Extract the (x, y) coordinate from the center of the cell holding the provided text.  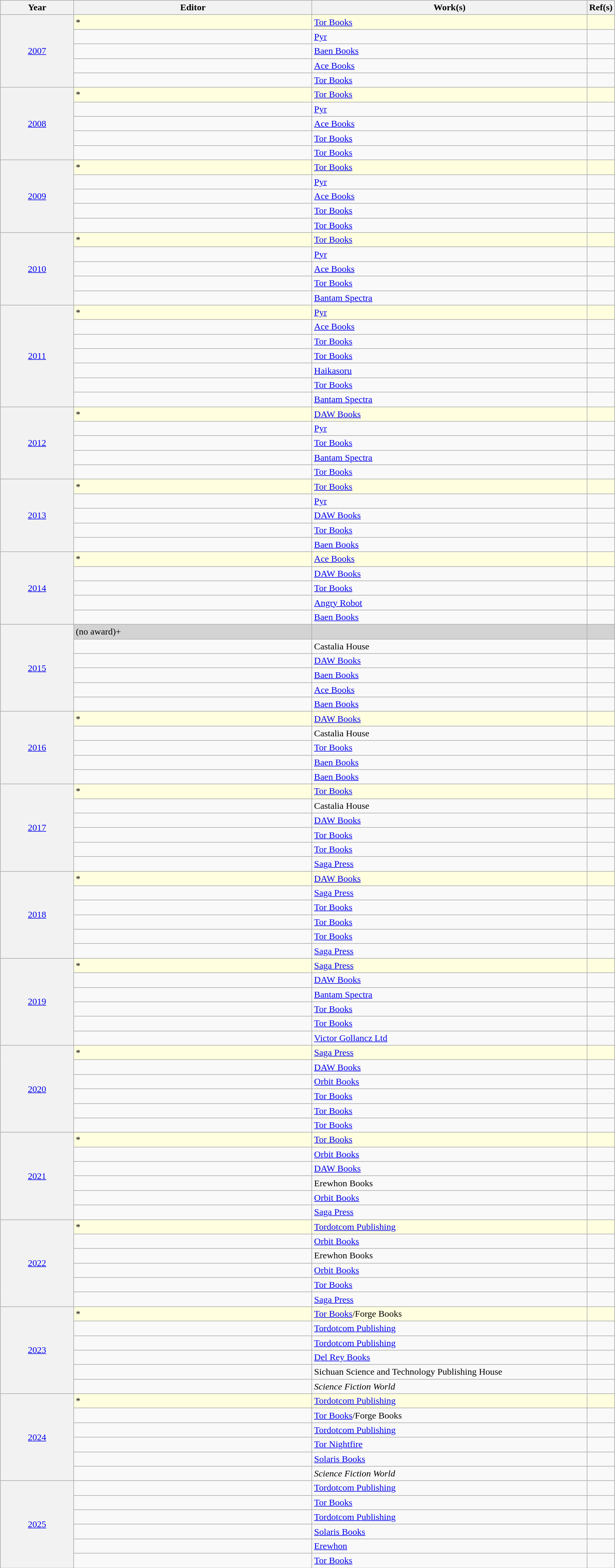
2022 (37, 1263)
2017 (37, 827)
Sichuan Science and Technology Publishing House (449, 1372)
2013 (37, 516)
2009 (37, 196)
2019 (37, 1002)
Tor Nightfire (449, 1444)
2010 (37, 269)
2025 (37, 1524)
Erewhon (449, 1546)
Haikasoru (449, 370)
Year (37, 8)
2014 (37, 588)
2016 (37, 748)
Editor (193, 8)
2024 (37, 1437)
2018 (37, 914)
Work(s) (449, 8)
2023 (37, 1350)
2007 (37, 51)
Victor Gollancz Ltd (449, 1038)
Del Rey Books (449, 1358)
2020 (37, 1089)
2015 (37, 668)
2008 (37, 124)
(no award)+ (193, 631)
2021 (37, 1176)
2012 (37, 443)
2011 (37, 356)
Ref(s) (601, 8)
Angry Robot (449, 602)
